Capture the cell that displays the provided text and extract its [x, y] central coordinate. 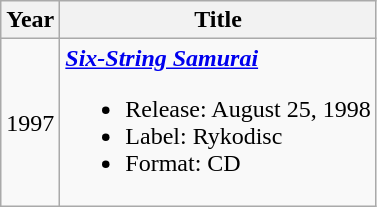
Year [30, 20]
Six-String SamuraiRelease: August 25, 1998Label: RykodiscFormat: CD [218, 122]
1997 [30, 122]
Title [218, 20]
